Find where the given text appears and provide that cell's center as [X, Y] coordinate. 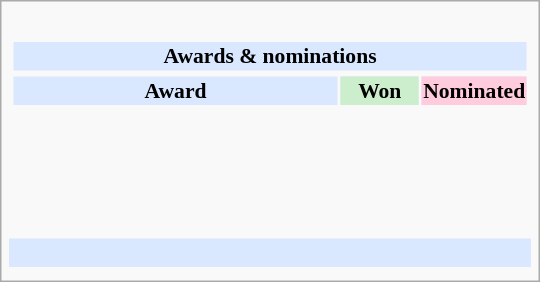
Award [175, 90]
Won [380, 90]
Awards & nominations Award Won Nominated [270, 124]
Awards & nominations [270, 56]
Nominated [474, 90]
